Provide the [X, Y] coordinate of the cell's center where the given text is located.  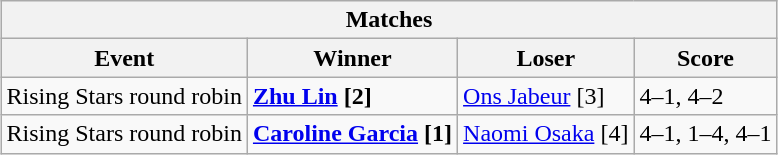
Winner [352, 58]
Loser [546, 58]
Naomi Osaka [4] [546, 134]
Matches [389, 20]
Event [124, 58]
Zhu Lin [2] [352, 96]
Score [706, 58]
4–1, 4–2 [706, 96]
Ons Jabeur [3] [546, 96]
Caroline Garcia [1] [352, 134]
4–1, 1–4, 4–1 [706, 134]
